Provide the (X, Y) coordinate of the cell's center where the given text is located.  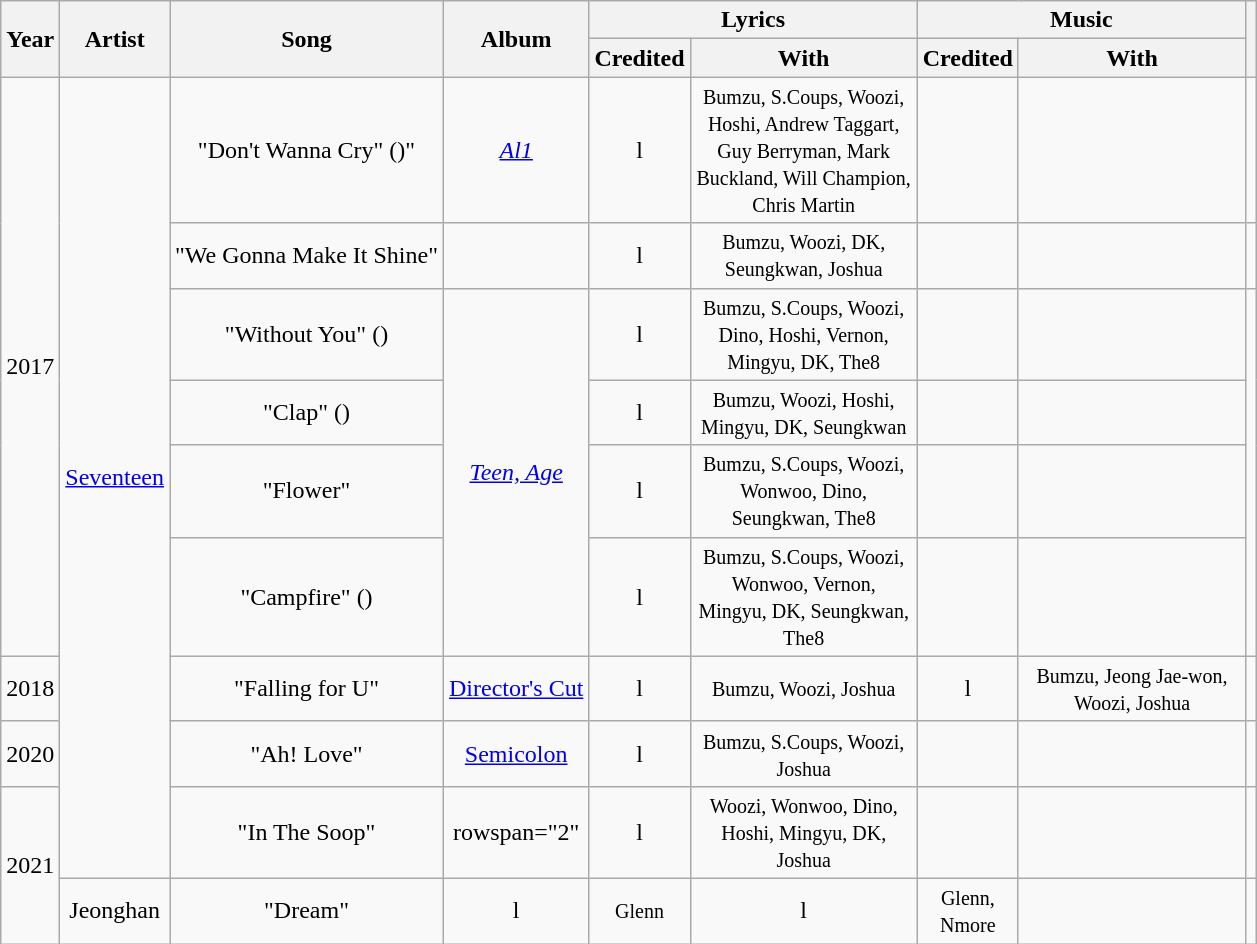
2020 (30, 754)
Bumzu, S.Coups, Woozi, Wonwoo, Dino, Seungkwan, The8 (804, 491)
Year (30, 39)
Album (516, 39)
"Dream" (307, 910)
Al1 (516, 150)
"In The Soop" (307, 832)
Bumzu, Woozi, Joshua (804, 688)
Artist (115, 39)
"Campfire" () (307, 596)
Semicolon (516, 754)
Jeonghan (115, 910)
Woozi, Wonwoo, Dino, Hoshi, Mingyu, DK, Joshua (804, 832)
Seventeen (115, 478)
"Without You" () (307, 334)
Bumzu, Woozi, Hoshi, Mingyu, DK, Seungkwan (804, 412)
Director's Cut (516, 688)
Bumzu, S.Coups, Woozi, Joshua (804, 754)
"Falling for U" (307, 688)
Glenn (640, 910)
2017 (30, 366)
2018 (30, 688)
"Flower" (307, 491)
Teen, Age (516, 472)
Song (307, 39)
Music (1081, 20)
Bumzu, S.Coups, Woozi, Hoshi, Andrew Taggart, Guy Berryman, Mark Buckland, Will Champion, Chris Martin (804, 150)
Bumzu, S.Coups, Woozi, Wonwoo, Vernon, Mingyu, DK, Seungkwan, The8 (804, 596)
"Don't Wanna Cry" ()" (307, 150)
"Clap" () (307, 412)
Bumzu, Jeong Jae-won, Woozi, Joshua (1132, 688)
Bumzu, Woozi, DK, Seungkwan, Joshua (804, 256)
2021 (30, 864)
"Ah! Love" (307, 754)
"We Gonna Make It Shine" (307, 256)
Lyrics (753, 20)
Glenn, Nmore (968, 910)
Bumzu, S.Coups, Woozi, Dino, Hoshi, Vernon, Mingyu, DK, The8 (804, 334)
rowspan="2" (516, 832)
